Scan for the cell matching the given text and deliver its [X, Y] coordinate at center. 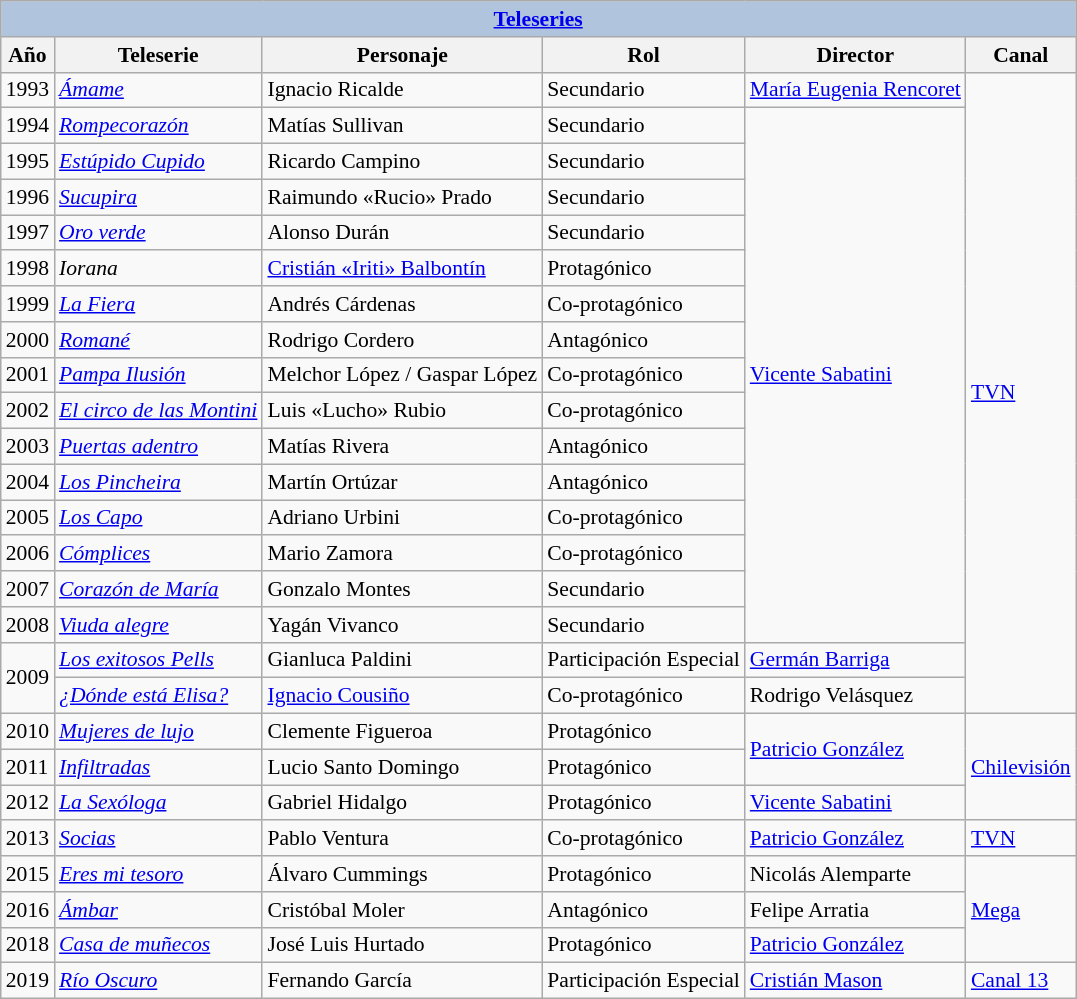
Río Oscuro [158, 981]
Clemente Figueroa [402, 732]
2004 [28, 482]
Ámbar [158, 910]
Andrés Cárdenas [402, 304]
Matías Sullivan [402, 126]
Chilevisión [1021, 768]
Teleseries [538, 19]
2002 [28, 411]
1996 [28, 197]
2005 [28, 518]
1997 [28, 233]
Los exitosos Pells [158, 660]
Gabriel Hidalgo [402, 803]
Yagán Vivanco [402, 625]
1993 [28, 90]
Germán Barriga [856, 660]
1999 [28, 304]
José Luis Hurtado [402, 945]
Rol [644, 55]
Teleserie [158, 55]
Infiltradas [158, 767]
2015 [28, 874]
2016 [28, 910]
Personaje [402, 55]
Iorana [158, 269]
La Fiera [158, 304]
Nicolás Alemparte [856, 874]
Año [28, 55]
Mega [1021, 910]
Matías Rivera [402, 447]
Cristóbal Moler [402, 910]
Cristián «Iriti» Balbontín [402, 269]
Ignacio Cousiño [402, 696]
Viuda alegre [158, 625]
Director [856, 55]
2006 [28, 554]
Pablo Ventura [402, 839]
Martín Ortúzar [402, 482]
2013 [28, 839]
Ámame [158, 90]
Sucupira [158, 197]
Melchor López / Gaspar López [402, 375]
Estúpido Cupido [158, 162]
Rodrigo Velásquez [856, 696]
Pampa Ilusión [158, 375]
¿Dónde está Elisa? [158, 696]
Ricardo Campino [402, 162]
Felipe Arratia [856, 910]
Mujeres de lujo [158, 732]
2007 [28, 589]
Casa de muñecos [158, 945]
2010 [28, 732]
2003 [28, 447]
Socias [158, 839]
Rompecorazón [158, 126]
Cristián Mason [856, 981]
Adriano Urbini [402, 518]
Romané [158, 340]
2019 [28, 981]
Los Pincheira [158, 482]
Cómplices [158, 554]
Rodrigo Cordero [402, 340]
El circo de las Montini [158, 411]
Gonzalo Montes [402, 589]
2000 [28, 340]
Gianluca Paldini [402, 660]
Eres mi tesoro [158, 874]
Mario Zamora [402, 554]
Oro verde [158, 233]
Los Capo [158, 518]
1998 [28, 269]
1994 [28, 126]
Raimundo «Rucio» Prado [402, 197]
2018 [28, 945]
Corazón de María [158, 589]
2011 [28, 767]
1995 [28, 162]
Álvaro Cummings [402, 874]
Canal [1021, 55]
2008 [28, 625]
Ignacio Ricalde [402, 90]
2001 [28, 375]
María Eugenia Rencoret [856, 90]
Lucio Santo Domingo [402, 767]
La Sexóloga [158, 803]
2009 [28, 678]
Puertas adentro [158, 447]
Fernando García [402, 981]
2012 [28, 803]
Luis «Lucho» Rubio [402, 411]
Canal 13 [1021, 981]
Alonso Durán [402, 233]
